Capture the cell that displays the provided text and extract its (X, Y) central coordinate. 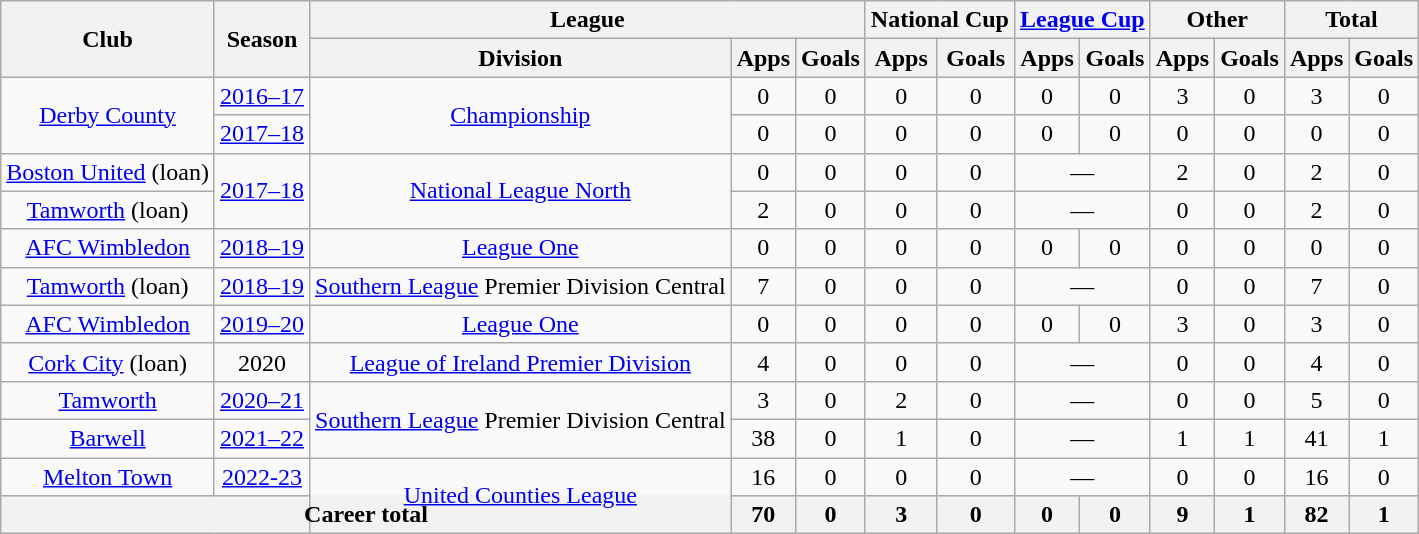
National League North (521, 191)
National Cup (940, 20)
Season (262, 39)
38 (763, 438)
United Counties League (521, 496)
Other (1217, 20)
2020–21 (262, 400)
Cork City (loan) (108, 362)
41 (1316, 438)
League Cup (1082, 20)
Boston United (loan) (108, 172)
Barwell (108, 438)
9 (1182, 515)
Career total (366, 515)
2022-23 (262, 477)
70 (763, 515)
2019–20 (262, 324)
League (588, 20)
2016–17 (262, 96)
Total (1351, 20)
Derby County (108, 115)
Tamworth (108, 400)
82 (1316, 515)
5 (1316, 400)
Club (108, 39)
2021–22 (262, 438)
League of Ireland Premier Division (521, 362)
Division (521, 58)
Melton Town (108, 477)
2020 (262, 362)
Championship (521, 115)
